Capture the cell that displays the provided text and extract its [x, y] central coordinate. 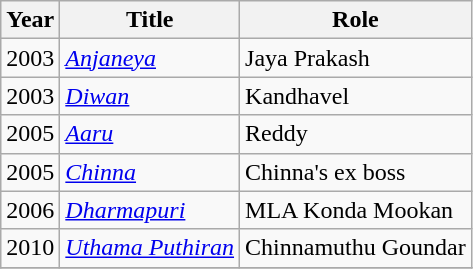
Aaru [150, 134]
Chinnamuthu Goundar [356, 248]
Chinna's ex boss [356, 172]
Dharmapuri [150, 210]
2010 [30, 248]
Reddy [356, 134]
2006 [30, 210]
Year [30, 20]
Uthama Puthiran [150, 248]
MLA Konda Mookan [356, 210]
Title [150, 20]
Jaya Prakash [356, 58]
Diwan [150, 96]
Role [356, 20]
Kandhavel [356, 96]
Anjaneya [150, 58]
Chinna [150, 172]
